Scan for the cell matching the given text and deliver its (X, Y) coordinate at center. 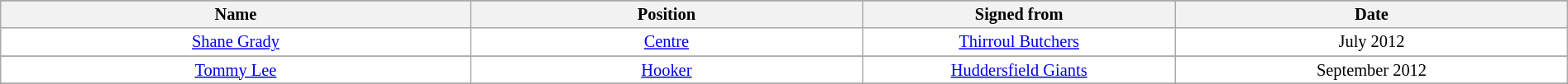
September 2012 (1372, 70)
Tommy Lee (236, 70)
Thirroul Butchers (1019, 42)
Huddersfield Giants (1019, 70)
Centre (667, 42)
Shane Grady (236, 42)
Position (667, 14)
Date (1372, 14)
Name (236, 14)
July 2012 (1372, 42)
Signed from (1019, 14)
Hooker (667, 70)
